Scan for the cell matching the given text and deliver its [x, y] coordinate at center. 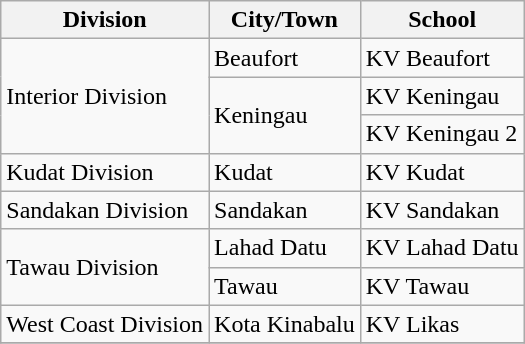
Keningau [285, 115]
Tawau Division [105, 267]
Kudat Division [105, 172]
Sandakan [285, 210]
Interior Division [105, 96]
Lahad Datu [285, 248]
Beaufort [285, 58]
West Coast Division [105, 324]
KV Lahad Datu [442, 248]
Kota Kinabalu [285, 324]
KV Keningau [442, 96]
Tawau [285, 286]
Division [105, 20]
KV Tawau [442, 286]
KV Keningau 2 [442, 134]
KV Beaufort [442, 58]
Sandakan Division [105, 210]
School [442, 20]
KV Likas [442, 324]
City/Town [285, 20]
KV Sandakan [442, 210]
KV Kudat [442, 172]
Kudat [285, 172]
